Return the [x, y] coordinate for the center point of the cell that contains the specified text.  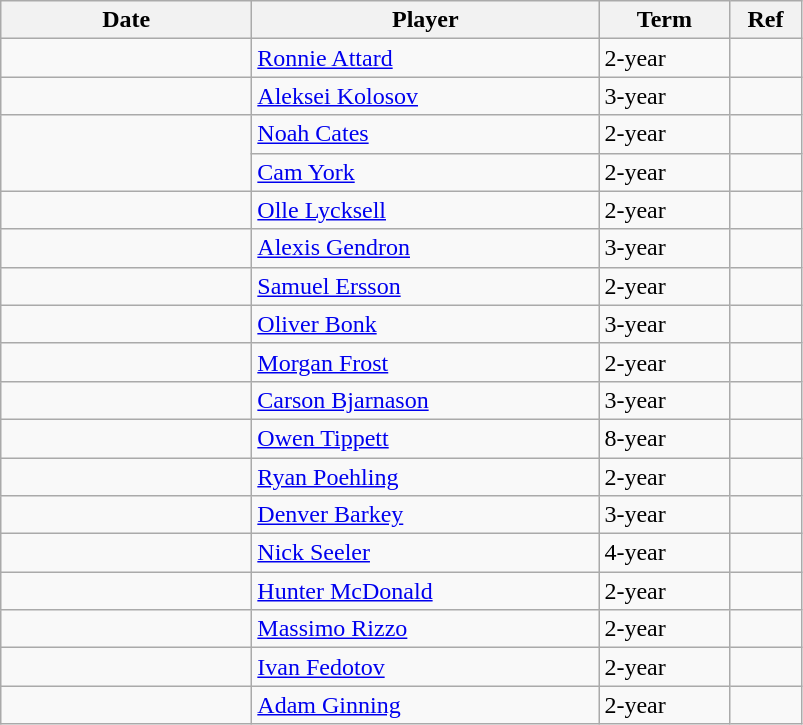
Massimo Rizzo [426, 629]
Ivan Fedotov [426, 667]
Player [426, 20]
Denver Barkey [426, 515]
Nick Seeler [426, 553]
Ronnie Attard [426, 58]
Aleksei Kolosov [426, 96]
Noah Cates [426, 134]
4-year [664, 553]
Morgan Frost [426, 362]
8-year [664, 438]
Samuel Ersson [426, 286]
Hunter McDonald [426, 591]
Cam York [426, 172]
Alexis Gendron [426, 248]
Olle Lycksell [426, 210]
Term [664, 20]
Adam Ginning [426, 705]
Date [126, 20]
Ryan Poehling [426, 477]
Owen Tippett [426, 438]
Carson Bjarnason [426, 400]
Ref [766, 20]
Oliver Bonk [426, 324]
